Find where the given text appears and provide that cell's center as [x, y] coordinate. 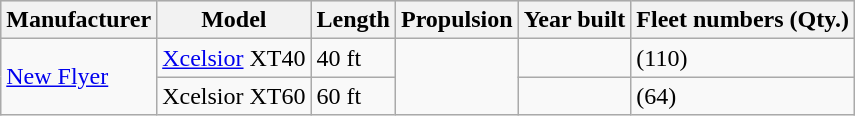
Length [353, 20]
(110) [743, 58]
(64) [743, 96]
Fleet numbers (Qty.) [743, 20]
Manufacturer [79, 20]
60 ft [353, 96]
Xcelsior XT60 [234, 96]
40 ft [353, 58]
Xcelsior XT40 [234, 58]
Model [234, 20]
Year built [574, 20]
Propulsion [456, 20]
New Flyer [79, 77]
